Output the (x, y) coordinate of the center of the cell containing the given text.  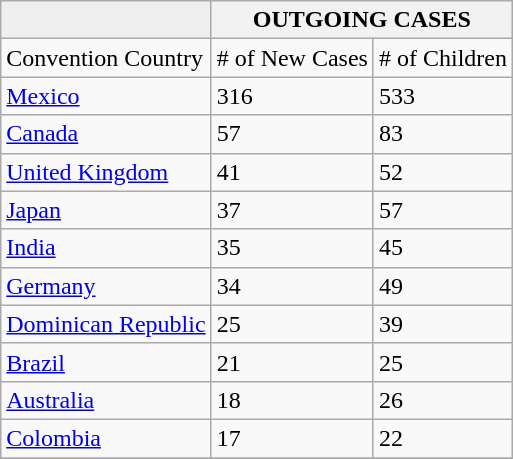
17 (292, 438)
# of New Cases (292, 58)
Germany (106, 286)
# of Children (442, 58)
49 (442, 286)
39 (442, 324)
533 (442, 96)
26 (442, 400)
Australia (106, 400)
45 (442, 248)
OUTGOING CASES (362, 20)
21 (292, 362)
India (106, 248)
37 (292, 210)
Canada (106, 134)
83 (442, 134)
Brazil (106, 362)
Colombia (106, 438)
Dominican Republic (106, 324)
Mexico (106, 96)
34 (292, 286)
Japan (106, 210)
United Kingdom (106, 172)
316 (292, 96)
41 (292, 172)
52 (442, 172)
18 (292, 400)
35 (292, 248)
Convention Country (106, 58)
22 (442, 438)
